Locate the cell with the specified text and output its (x, y) center coordinate. 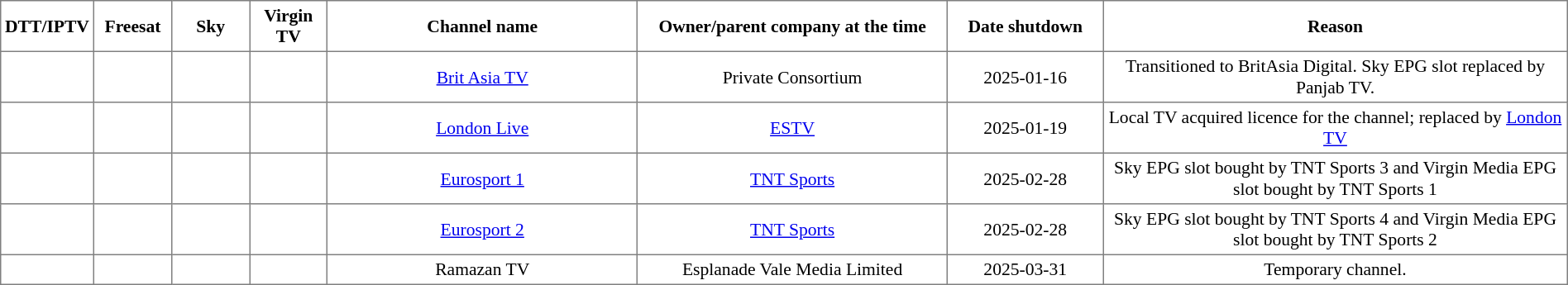
Sky EPG slot bought by TNT Sports 3 and Virgin Media EPG slot bought by TNT Sports 1 (1336, 178)
ESTV (792, 128)
Esplanade Vale Media Limited (792, 269)
Temporary channel. (1336, 269)
Date shutdown (1025, 26)
Virgin TV (289, 26)
2025-01-16 (1025, 77)
Sky (211, 26)
Brit Asia TV (483, 77)
Reason (1336, 26)
DTT/IPTV (47, 26)
Eurosport 1 (483, 178)
London Live (483, 128)
Sky EPG slot bought by TNT Sports 4 and Virgin Media EPG slot bought by TNT Sports 2 (1336, 230)
Owner/parent company at the time (792, 26)
Transitioned to BritAsia Digital. Sky EPG slot replaced by Panjab TV. (1336, 77)
Private Consortium (792, 77)
Local TV acquired licence for the channel; replaced by London TV (1336, 128)
Channel name (483, 26)
Freesat (132, 26)
Eurosport 2 (483, 230)
2025-01-19 (1025, 128)
Ramazan TV (483, 269)
2025-03-31 (1025, 269)
